Return the (x, y) coordinate for the center point of the cell that contains the specified text.  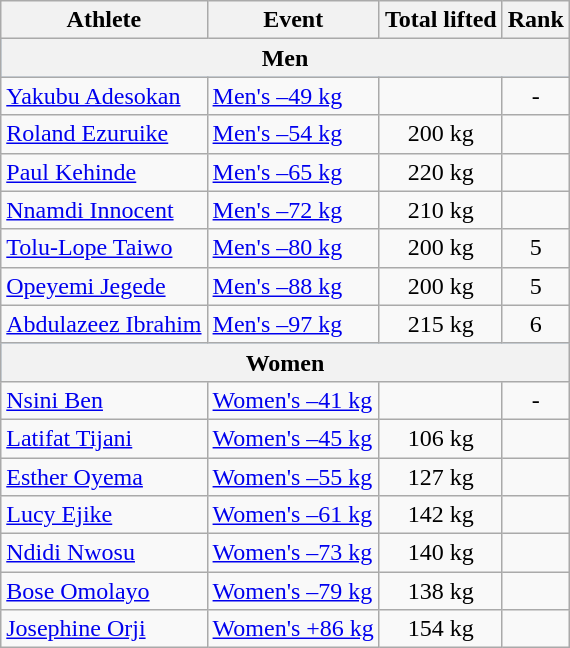
6 (536, 324)
Roland Ezuruike (104, 134)
Rank (536, 20)
Women's +86 kg (293, 629)
138 kg (440, 591)
Women's –79 kg (293, 591)
Women's –73 kg (293, 553)
Women (286, 362)
Yakubu Adesokan (104, 96)
Paul Kehinde (104, 172)
142 kg (440, 515)
Women's –41 kg (293, 400)
Esther Oyema (104, 477)
Men's –80 kg (293, 248)
Opeyemi Jegede (104, 286)
Men (286, 58)
220 kg (440, 172)
Men's –88 kg (293, 286)
Total lifted (440, 20)
Women's –45 kg (293, 438)
154 kg (440, 629)
Nnamdi Innocent (104, 210)
Athlete (104, 20)
140 kg (440, 553)
Women's –61 kg (293, 515)
Event (293, 20)
Nsini Ben (104, 400)
Men's –65 kg (293, 172)
Lucy Ejike (104, 515)
Ndidi Nwosu (104, 553)
127 kg (440, 477)
215 kg (440, 324)
Men's –49 kg (293, 96)
106 kg (440, 438)
Josephine Orji (104, 629)
Men's –54 kg (293, 134)
Women's –55 kg (293, 477)
Latifat Tijani (104, 438)
Tolu-Lope Taiwo (104, 248)
Bose Omolayo (104, 591)
Abdulazeez Ibrahim (104, 324)
Men's –97 kg (293, 324)
Men's –72 kg (293, 210)
210 kg (440, 210)
